Determine the (x, y) coordinate at the center of the cell enclosing the given text.  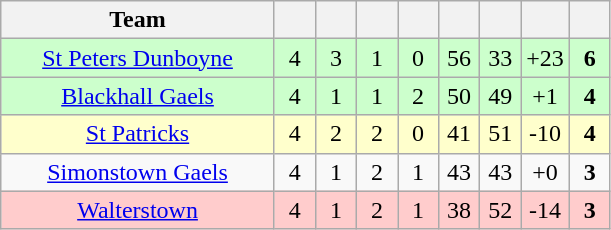
+0 (546, 172)
Blackhall Gaels (138, 96)
Team (138, 20)
St Peters Dunboyne (138, 58)
49 (500, 96)
41 (460, 134)
St Patricks (138, 134)
Simonstown Gaels (138, 172)
33 (500, 58)
-14 (546, 210)
52 (500, 210)
38 (460, 210)
-10 (546, 134)
+1 (546, 96)
6 (590, 58)
56 (460, 58)
Walterstown (138, 210)
+23 (546, 58)
51 (500, 134)
50 (460, 96)
